For the text-containing cell, return its midpoint in (X, Y) coordinate format. 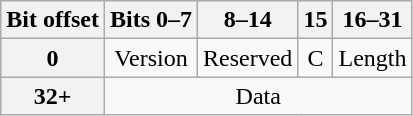
8–14 (248, 20)
15 (316, 20)
0 (53, 58)
Reserved (248, 58)
Length (372, 58)
Bit offset (53, 20)
32+ (53, 96)
Bits 0–7 (150, 20)
Version (150, 58)
C (316, 58)
16–31 (372, 20)
Data (258, 96)
